Pinpoint the cell where the given text exists, returning its (X, Y) midpoint coordinate. 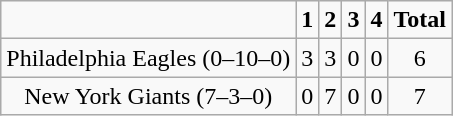
4 (376, 20)
1 (308, 20)
New York Giants (7–3–0) (148, 96)
Philadelphia Eagles (0–10–0) (148, 58)
2 (330, 20)
6 (420, 58)
Total (420, 20)
